Return (x, y) of the center of cell containing provided text 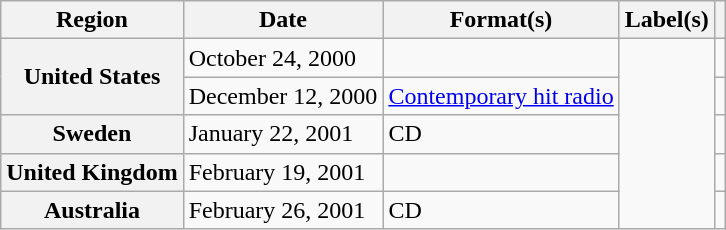
Date (283, 20)
December 12, 2000 (283, 96)
Australia (92, 210)
Sweden (92, 134)
February 26, 2001 (283, 210)
February 19, 2001 (283, 172)
United Kingdom (92, 172)
Region (92, 20)
Label(s) (666, 20)
October 24, 2000 (283, 58)
January 22, 2001 (283, 134)
Format(s) (501, 20)
Contemporary hit radio (501, 96)
United States (92, 77)
